Scan for the cell matching the given text and deliver its (x, y) coordinate at center. 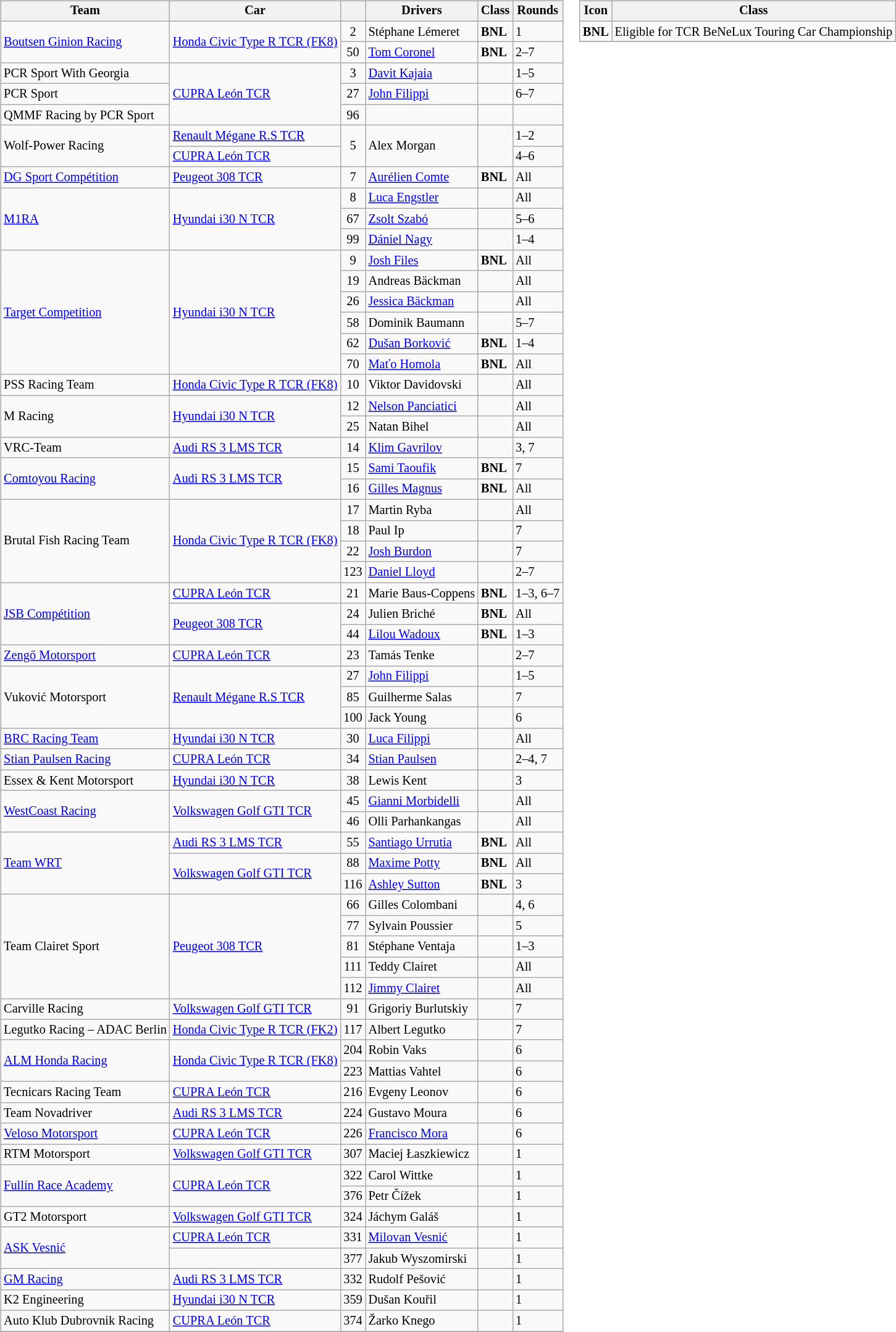
332 (353, 1279)
99 (353, 240)
Albert Legutko (422, 1030)
Guilherme Salas (422, 697)
226 (353, 1134)
BRC Racing Team (85, 739)
Gustavo Moura (422, 1113)
111 (353, 967)
Lilou Wadoux (422, 634)
Vuković Motorsport (85, 697)
5–7 (537, 322)
Andreas Bäckman (422, 281)
Car (256, 11)
JSB Compétition (85, 614)
91 (353, 1009)
58 (353, 322)
Tecnicars Racing Team (85, 1092)
Jáchym Galáš (422, 1217)
70 (353, 365)
PCR Sport With Georgia (85, 74)
26 (353, 302)
Alex Morgan (422, 146)
RTM Motorsport (85, 1155)
Brutal Fish Racing Team (85, 541)
QMMF Racing by PCR Sport (85, 115)
45 (353, 801)
Teddy Clairet (422, 967)
100 (353, 718)
34 (353, 759)
10 (353, 385)
Milovan Vesnić (422, 1237)
Team (85, 11)
Ashley Sutton (422, 884)
16 (353, 489)
376 (353, 1196)
117 (353, 1030)
377 (353, 1258)
Target Competition (85, 313)
38 (353, 780)
Essex & Kent Motorsport (85, 780)
50 (353, 53)
Tamás Tenke (422, 655)
Maxime Potty (422, 864)
Luca Filippi (422, 739)
62 (353, 344)
204 (353, 1050)
Wolf-Power Racing (85, 146)
Martin Ryba (422, 510)
55 (353, 843)
Gianni Morbidelli (422, 801)
21 (353, 593)
15 (353, 468)
K2 Engineering (85, 1300)
Aurélien Comte (422, 177)
216 (353, 1092)
Maciej Łaszkiewicz (422, 1155)
322 (353, 1175)
GM Racing (85, 1279)
2–4, 7 (537, 759)
Honda Civic Type R TCR (FK2) (256, 1030)
Fullín Race Academy (85, 1185)
23 (353, 655)
307 (353, 1155)
Luca Engstler (422, 198)
88 (353, 864)
Jack Young (422, 718)
DG Sport Compétition (85, 177)
Viktor Davidovski (422, 385)
1–3, 6–7 (537, 593)
Stian Paulsen Racing (85, 759)
Tom Coronel (422, 53)
Olli Parhankangas (422, 822)
Marie Baus-Coppens (422, 593)
Zengő Motorsport (85, 655)
116 (353, 884)
Team WRT (85, 864)
Petr Čížek (422, 1196)
Natan Bihel (422, 427)
2 (353, 32)
Gilles Magnus (422, 489)
8 (353, 198)
19 (353, 281)
Stéphane Ventaja (422, 946)
Team Clairet Sport (85, 946)
Icon (596, 11)
66 (353, 905)
4–6 (537, 156)
Jakub Wyszomirski (422, 1258)
Paul Ip (422, 531)
Josh Files (422, 261)
Lewis Kent (422, 780)
Maťo Homola (422, 365)
18 (353, 531)
77 (353, 926)
Daniel Lloyd (422, 572)
Stéphane Lémeret (422, 32)
Carville Racing (85, 1009)
Gilles Colombani (422, 905)
Stian Paulsen (422, 759)
112 (353, 988)
46 (353, 822)
Mattias Vahtel (422, 1071)
Veloso Motorsport (85, 1134)
Drivers (422, 11)
223 (353, 1071)
M Racing (85, 416)
5–6 (537, 219)
WestCoast Racing (85, 812)
Rounds (537, 11)
Grigoriy Burlutskiy (422, 1009)
Dominik Baumann (422, 322)
Rudolf Pešović (422, 1279)
324 (353, 1217)
Boutsen Ginion Racing (85, 42)
12 (353, 406)
Legutko Racing – ADAC Berlin (85, 1030)
30 (353, 739)
Francisco Mora (422, 1134)
Jessica Bäckman (422, 302)
9 (353, 261)
6–7 (537, 94)
14 (353, 447)
Carol Wittke (422, 1175)
M1RA (85, 219)
ALM Honda Racing (85, 1060)
374 (353, 1321)
96 (353, 115)
Josh Burdon (422, 552)
PCR Sport (85, 94)
Davit Kajaia (422, 74)
Eligible for TCR BeNeLux Touring Car Championship (753, 32)
Zsolt Szabó (422, 219)
Žarko Knego (422, 1321)
Sylvain Poussier (422, 926)
359 (353, 1300)
85 (353, 697)
Robin Vaks (422, 1050)
3, 7 (537, 447)
44 (353, 634)
67 (353, 219)
224 (353, 1113)
ASK Vesnić (85, 1248)
Dániel Nagy (422, 240)
Jimmy Clairet (422, 988)
Julien Briché (422, 614)
Sami Taoufik (422, 468)
Nelson Panciatici (422, 406)
4, 6 (537, 905)
24 (353, 614)
17 (353, 510)
PSS Racing Team (85, 385)
GT2 Motorsport (85, 1217)
81 (353, 946)
Santiago Urrutia (422, 843)
Auto Klub Dubrovnik Racing (85, 1321)
VRC-Team (85, 447)
Team Novadriver (85, 1113)
Dušan Borković (422, 344)
22 (353, 552)
25 (353, 427)
Dušan Kouřil (422, 1300)
Comtoyou Racing (85, 478)
331 (353, 1237)
Evgeny Leonov (422, 1092)
1–2 (537, 136)
123 (353, 572)
Klim Gavrilov (422, 447)
